Detect which cell encompasses the target text, then output its [x, y] center coordinate. 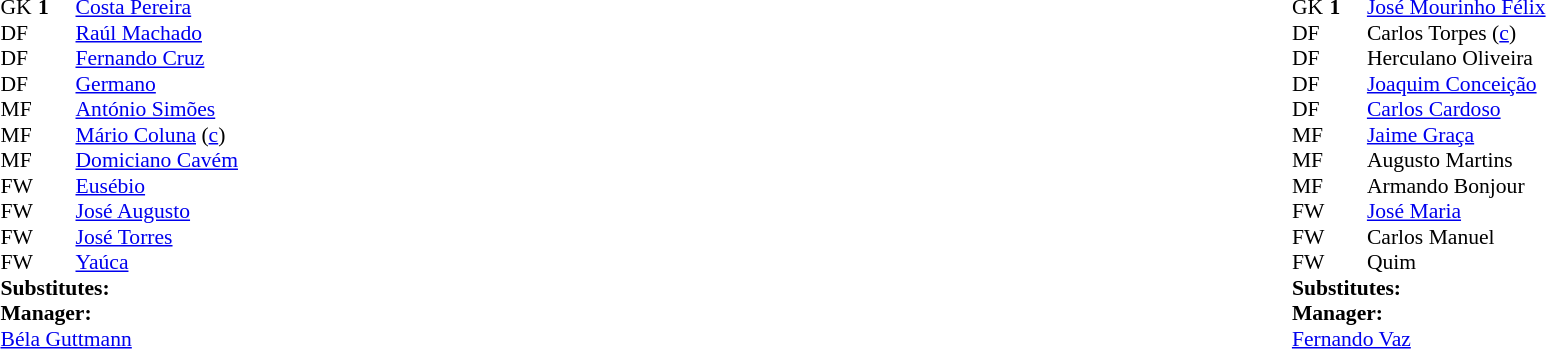
Augusto Martins [1456, 161]
Fernando Cruz [157, 59]
Eusébio [157, 186]
Yaúca [157, 263]
Carlos Torpes (c) [1456, 33]
Carlos Cardoso [1456, 109]
Joaquim Conceição [1456, 84]
Raúl Machado [157, 33]
Quim [1456, 263]
Herculano Oliveira [1456, 59]
António Simões [157, 109]
José Torres [157, 237]
Jaime Graça [1456, 135]
Armando Bonjour [1456, 186]
Mário Coluna (c) [157, 135]
Germano [157, 84]
Carlos Manuel [1456, 237]
Domiciano Cavém [157, 161]
José Maria [1456, 211]
José Augusto [157, 211]
